Provide the [x, y] coordinate of the cell's center where the given text is located.  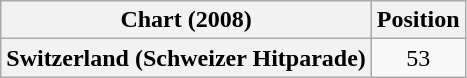
53 [418, 58]
Chart (2008) [186, 20]
Switzerland (Schweizer Hitparade) [186, 58]
Position [418, 20]
